Extract the (X, Y) coordinate from the center of the cell holding the provided text.  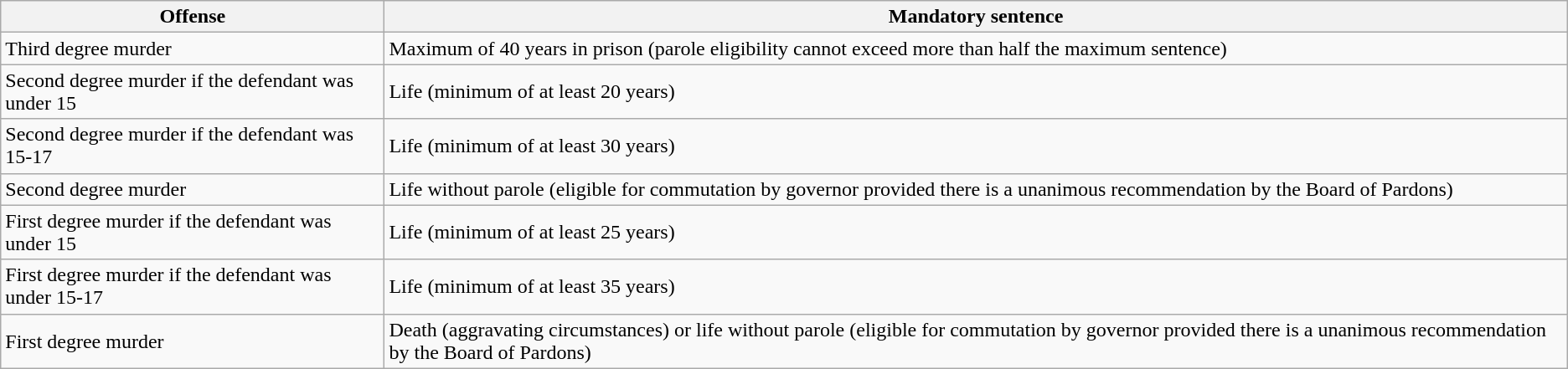
Offense (193, 17)
First degree murder if the defendant was under 15-17 (193, 286)
Third degree murder (193, 49)
Life (minimum of at least 25 years) (976, 233)
Life without parole (eligible for commutation by governor provided there is a unanimous recommendation by the Board of Pardons) (976, 189)
Life (minimum of at least 30 years) (976, 146)
Mandatory sentence (976, 17)
Maximum of 40 years in prison (parole eligibility cannot exceed more than half the maximum sentence) (976, 49)
Second degree murder if the defendant was 15-17 (193, 146)
Second degree murder (193, 189)
Life (minimum of at least 35 years) (976, 286)
Second degree murder if the defendant was under 15 (193, 92)
Life (minimum of at least 20 years) (976, 92)
First degree murder (193, 341)
First degree murder if the defendant was under 15 (193, 233)
